Return (x, y) of the center of cell containing provided text 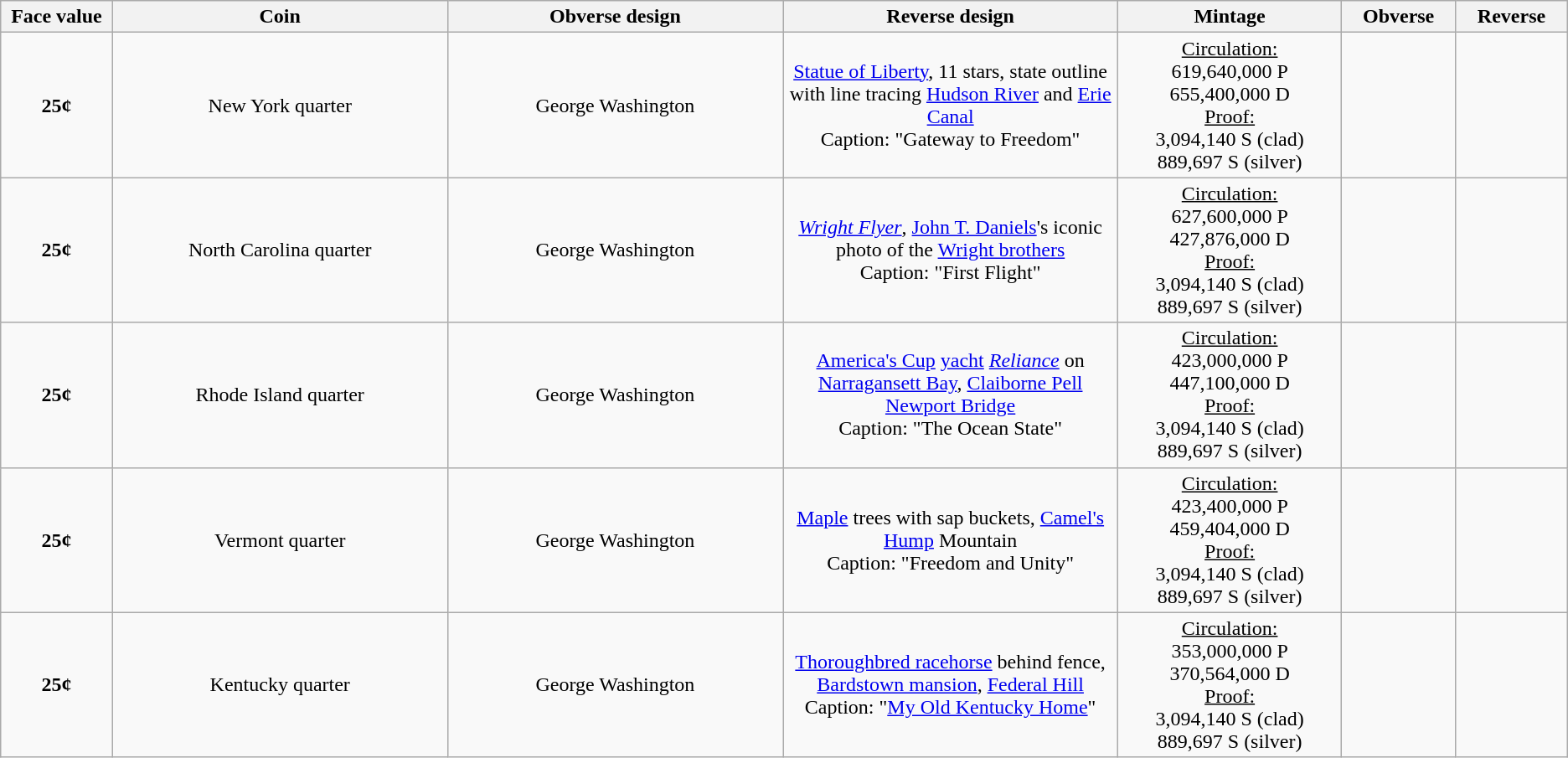
Wright Flyer, John T. Daniels's iconic photo of the Wright brothersCaption: "First Flight" (951, 250)
Rhode Island quarter (280, 395)
Circulation:353,000,000 P370,564,000 DProof:3,094,140 S (clad)889,697 S (silver) (1230, 685)
Thoroughbred racehorse behind fence, Bardstown mansion, Federal HillCaption: "My Old Kentucky Home" (951, 685)
Statue of Liberty, 11 stars, state outline with line tracing Hudson River and Erie CanalCaption: "Gateway to Freedom" (951, 106)
Circulation:627,600,000 P427,876,000 DProof:3,094,140 S (clad)889,697 S (silver) (1230, 250)
Reverse design (951, 17)
Kentucky quarter (280, 685)
Mintage (1230, 17)
Obverse design (615, 17)
Circulation:619,640,000 P655,400,000 DProof:3,094,140 S (clad)889,697 S (silver) (1230, 106)
New York quarter (280, 106)
Reverse (1512, 17)
Circulation:423,000,000 P447,100,000 DProof:3,094,140 S (clad)889,697 S (silver) (1230, 395)
North Carolina quarter (280, 250)
Maple trees with sap buckets, Camel's Hump MountainCaption: "Freedom and Unity" (951, 539)
Coin (280, 17)
Obverse (1399, 17)
Face value (57, 17)
Circulation:423,400,000 P459,404,000 DProof:3,094,140 S (clad)889,697 S (silver) (1230, 539)
Vermont quarter (280, 539)
America's Cup yacht Reliance on Narragansett Bay, Claiborne Pell Newport BridgeCaption: "The Ocean State" (951, 395)
